Return [x, y] of the center of cell containing provided text 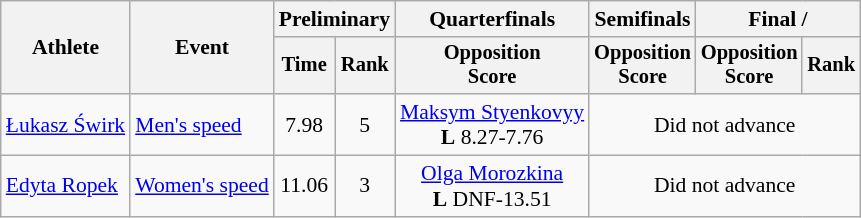
Edyta Ropek [66, 186]
Time [304, 66]
Olga MorozkinaL DNF-13.51 [492, 186]
Athlete [66, 48]
5 [365, 124]
Łukasz Świrk [66, 124]
7.98 [304, 124]
Quarterfinals [492, 19]
11.06 [304, 186]
Semifinals [642, 19]
3 [365, 186]
Final / [778, 19]
Preliminary [334, 19]
Women's speed [202, 186]
Men's speed [202, 124]
Event [202, 48]
Maksym StyenkovyyL 8.27-7.76 [492, 124]
